Find where the given text appears and provide that cell's center as [x, y] coordinate. 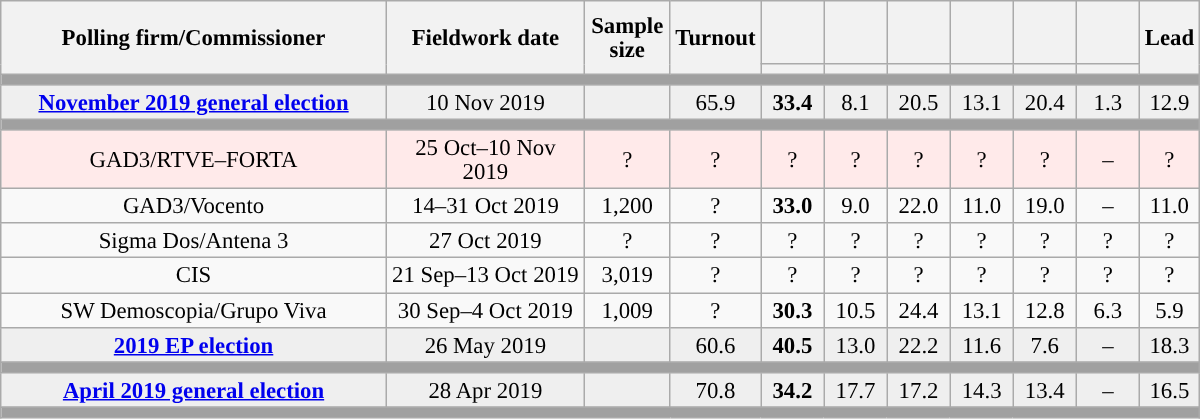
Fieldwork date [485, 38]
13.4 [1044, 390]
30.3 [792, 310]
1.3 [1108, 102]
14.3 [982, 390]
18.3 [1169, 344]
2019 EP election [194, 344]
GAD3/RTVE–FORTA [194, 160]
7.6 [1044, 344]
33.0 [792, 206]
28 Apr 2019 [485, 390]
14–31 Oct 2019 [485, 206]
Lead [1169, 38]
12.8 [1044, 310]
65.9 [716, 102]
12.9 [1169, 102]
Polling firm/Commissioner [194, 38]
CIS [194, 276]
Sample size [627, 38]
5.9 [1169, 310]
40.5 [792, 344]
33.4 [792, 102]
10.5 [856, 310]
19.0 [1044, 206]
34.2 [792, 390]
1,009 [627, 310]
13.0 [856, 344]
70.8 [716, 390]
22.0 [918, 206]
27 Oct 2019 [485, 242]
SW Demoscopia/Grupo Viva [194, 310]
1,200 [627, 206]
20.4 [1044, 102]
April 2019 general election [194, 390]
26 May 2019 [485, 344]
GAD3/Vocento [194, 206]
17.2 [918, 390]
17.7 [856, 390]
3,019 [627, 276]
22.2 [918, 344]
21 Sep–13 Oct 2019 [485, 276]
8.1 [856, 102]
11.6 [982, 344]
10 Nov 2019 [485, 102]
60.6 [716, 344]
30 Sep–4 Oct 2019 [485, 310]
6.3 [1108, 310]
20.5 [918, 102]
Turnout [716, 38]
November 2019 general election [194, 102]
9.0 [856, 206]
Sigma Dos/Antena 3 [194, 242]
24.4 [918, 310]
25 Oct–10 Nov 2019 [485, 160]
16.5 [1169, 390]
